Return the (X, Y) coordinate for the center point of the cell that contains the specified text.  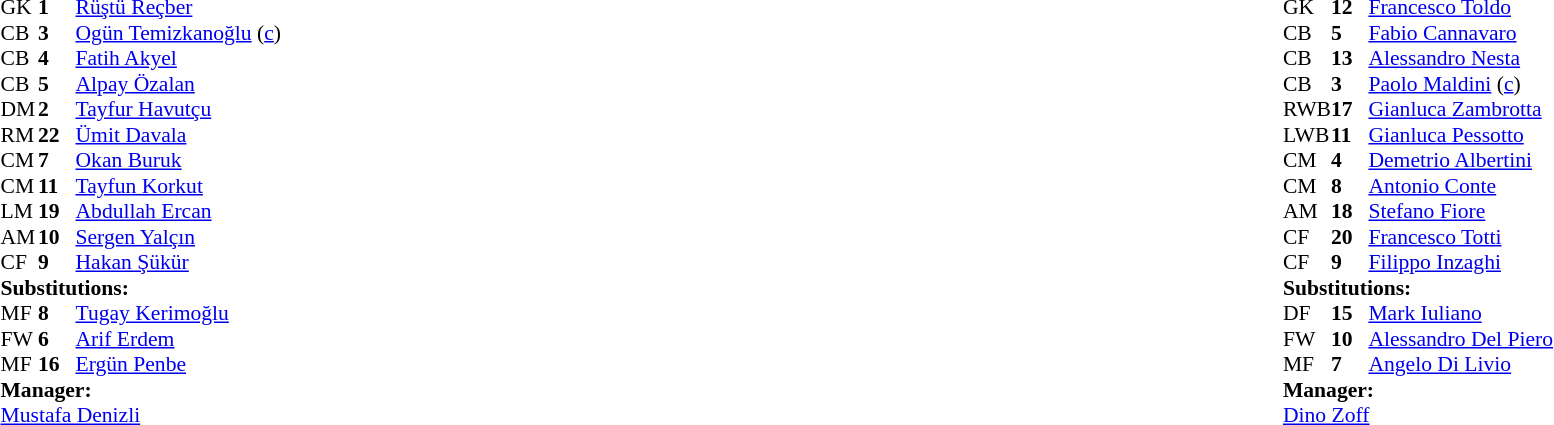
LWB (1307, 135)
RWB (1307, 109)
22 (57, 135)
Ergün Penbe (179, 365)
Tayfun Korkut (179, 186)
Hakan Şükür (179, 263)
Demetrio Albertini (1460, 161)
18 (1350, 211)
Alessandro Del Piero (1460, 339)
Alpay Özalan (179, 84)
16 (57, 365)
2 (57, 109)
Gianluca Zambrotta (1460, 109)
Arif Erdem (179, 339)
Okan Buruk (179, 161)
Fabio Cannavaro (1460, 33)
Antonio Conte (1460, 186)
Filippo Inzaghi (1460, 263)
17 (1350, 109)
Stefano Fiore (1460, 211)
15 (1350, 313)
RM (19, 135)
Gianluca Pessotto (1460, 135)
Angelo Di Livio (1460, 365)
20 (1350, 237)
Fatih Akyel (179, 59)
Tayfur Havutçu (179, 109)
Ümit Davala (179, 135)
LM (19, 211)
13 (1350, 59)
Alessandro Nesta (1460, 59)
Francesco Totti (1460, 237)
Sergen Yalçın (179, 237)
6 (57, 339)
DM (19, 109)
Paolo Maldini (c) (1460, 84)
Ogün Temizkanoğlu (c) (179, 33)
Tugay Kerimoğlu (179, 313)
19 (57, 211)
Abdullah Ercan (179, 211)
Mark Iuliano (1460, 313)
DF (1307, 313)
